Pinpoint the cell where the given text exists, returning its [X, Y] midpoint coordinate. 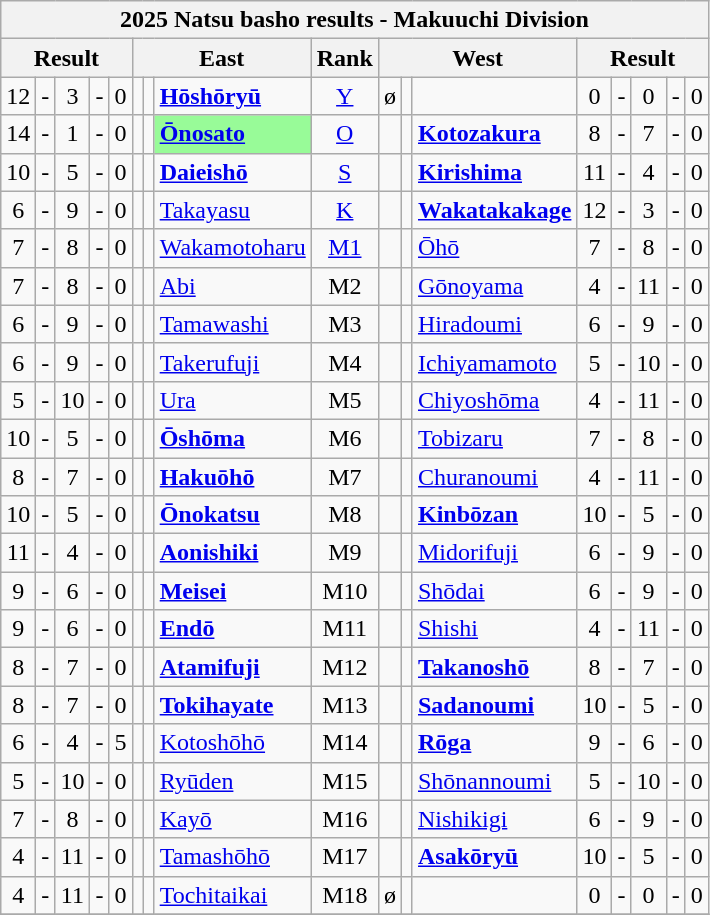
M16 [344, 819]
Daieishō [232, 172]
Tochitaikai [232, 895]
1 [72, 134]
Churanoumi [494, 477]
Wakamotoharu [232, 248]
Ōhō [494, 248]
Hakuōhō [232, 477]
East [222, 58]
Rōga [494, 743]
Kayō [232, 819]
Aonishiki [232, 553]
Asakōryū [494, 857]
M13 [344, 705]
O [344, 134]
14 [18, 134]
M11 [344, 629]
West [478, 58]
Sadanoumi [494, 705]
Shōnannoumi [494, 781]
Ichiyamamoto [494, 362]
Abi [232, 286]
Ura [232, 400]
M7 [344, 477]
Shōdai [494, 591]
Takayasu [232, 210]
K [344, 210]
Ōnokatsu [232, 515]
Endō [232, 629]
M15 [344, 781]
M6 [344, 438]
Tobizaru [494, 438]
Ōnosato [232, 134]
M2 [344, 286]
M18 [344, 895]
Tokihayate [232, 705]
M8 [344, 515]
Chiyoshōma [494, 400]
S [344, 172]
Shishi [494, 629]
Ōshōma [232, 438]
M9 [344, 553]
Y [344, 96]
Takerufuji [232, 362]
M12 [344, 667]
Atamifuji [232, 667]
Meisei [232, 591]
M4 [344, 362]
Ryūden [232, 781]
Kotozakura [494, 134]
Kinbōzan [494, 515]
Midorifuji [494, 553]
Nishikigi [494, 819]
Tamashōhō [232, 857]
Takanoshō [494, 667]
Kirishima [494, 172]
M10 [344, 591]
M5 [344, 400]
Tamawashi [232, 324]
Rank [344, 58]
M3 [344, 324]
M1 [344, 248]
Gōnoyama [494, 286]
2025 Natsu basho results - Makuuchi Division [354, 20]
Hōshōryū [232, 96]
Kotoshōhō [232, 743]
Hiradoumi [494, 324]
M14 [344, 743]
M17 [344, 857]
Wakatakakage [494, 210]
